For the text-containing cell, return its midpoint in [X, Y] coordinate format. 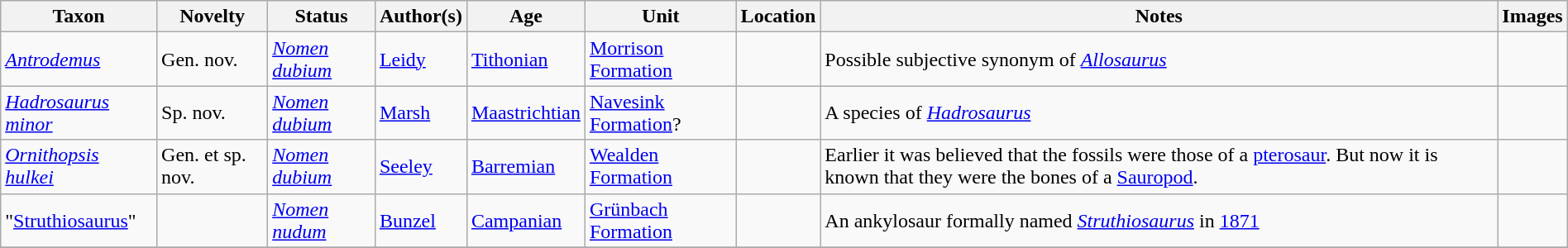
Nomen nudum [322, 220]
Antrodemus [79, 60]
Bunzel [420, 220]
Unit [660, 17]
"Struthiosaurus" [79, 220]
Leidy [420, 60]
Maastrichtian [526, 112]
Morrison Formation [660, 60]
A species of Hadrosaurus [1159, 112]
Campanian [526, 220]
Sp. nov. [213, 112]
Tithonian [526, 60]
Earlier it was believed that the fossils were those of a pterosaur. But now it is known that they were the bones of a Sauropod. [1159, 167]
An ankylosaur formally named Struthiosaurus in 1871 [1159, 220]
Author(s) [420, 17]
Marsh [420, 112]
Hadrosaurus minor [79, 112]
Seeley [420, 167]
Images [1532, 17]
Barremian [526, 167]
Taxon [79, 17]
Navesink Formation? [660, 112]
Gen. et sp. nov. [213, 167]
Notes [1159, 17]
Location [778, 17]
Grünbach Formation [660, 220]
Status [322, 17]
Possible subjective synonym of Allosaurus [1159, 60]
Novelty [213, 17]
Ornithopsis hulkei [79, 167]
Wealden Formation [660, 167]
Age [526, 17]
Gen. nov. [213, 60]
